Find where the given text appears and provide that cell's center as (X, Y) coordinate. 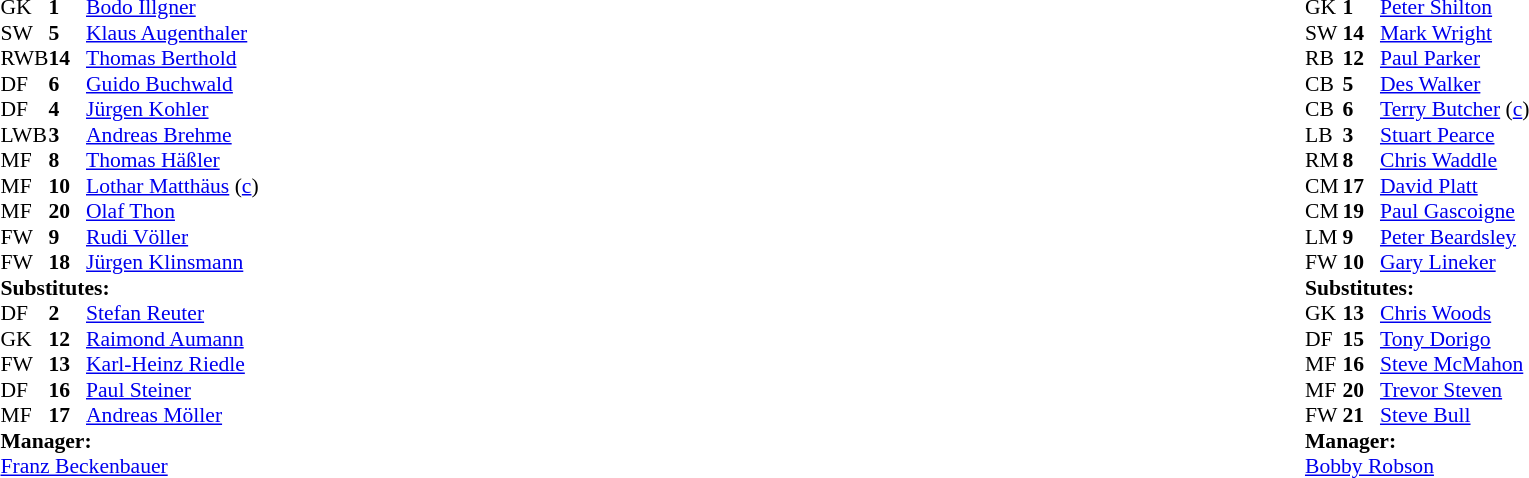
18 (67, 263)
RB (1324, 59)
Jürgen Klinsmann (172, 263)
19 (1361, 211)
Substitutes: (129, 288)
21 (1361, 415)
Guido Buchwald (172, 84)
Paul Steiner (172, 390)
LWB (24, 135)
Jürgen Kohler (172, 109)
2 (67, 313)
Andreas Brehme (172, 135)
Thomas Berthold (172, 59)
15 (1361, 339)
LB (1324, 135)
Olaf Thon (172, 211)
RWB (24, 59)
RM (1324, 161)
Klaus Augenthaler (172, 33)
Lothar Matthäus (c) (172, 186)
4 (67, 109)
Stefan Reuter (172, 313)
Manager: (129, 441)
Andreas Möller (172, 415)
Karl-Heinz Riedle (172, 365)
Raimond Aumann (172, 339)
Rudi Völler (172, 237)
LM (1324, 237)
Thomas Häßler (172, 161)
